Find where the given text appears and provide that cell's center as (X, Y) coordinate. 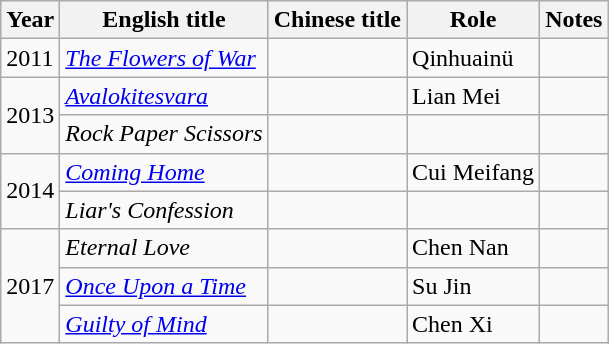
Chen Xi (474, 324)
Su Jin (474, 286)
Qinhuainü (474, 58)
Notes (574, 20)
Lian Mei (474, 96)
Role (474, 20)
Year (30, 20)
2013 (30, 115)
Cui Meifang (474, 172)
Coming Home (164, 172)
Rock Paper Scissors (164, 134)
2011 (30, 58)
English title (164, 20)
2014 (30, 191)
Eternal Love (164, 248)
The Flowers of War (164, 58)
2017 (30, 286)
Liar's Confession (164, 210)
Chinese title (337, 20)
Guilty of Mind (164, 324)
Chen Nan (474, 248)
Once Upon a Time (164, 286)
Avalokitesvara (164, 96)
